Find where the given text appears and provide that cell's center as (X, Y) coordinate. 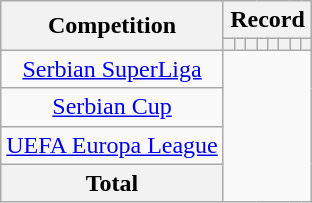
Competition (112, 26)
Record (267, 20)
Serbian Cup (112, 107)
Serbian SuperLiga (112, 69)
Total (112, 183)
UEFA Europa League (112, 145)
